For the text-containing cell, return its midpoint in [X, Y] coordinate format. 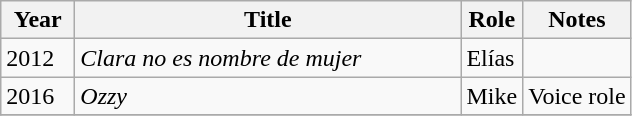
Role [492, 20]
Ozzy [268, 96]
2016 [38, 96]
Clara no es nombre de mujer [268, 58]
2012 [38, 58]
Voice role [578, 96]
Notes [578, 20]
Year [38, 20]
Title [268, 20]
Mike [492, 96]
Elías [492, 58]
